Return the (X, Y) coordinate for the center point of the cell that contains the specified text.  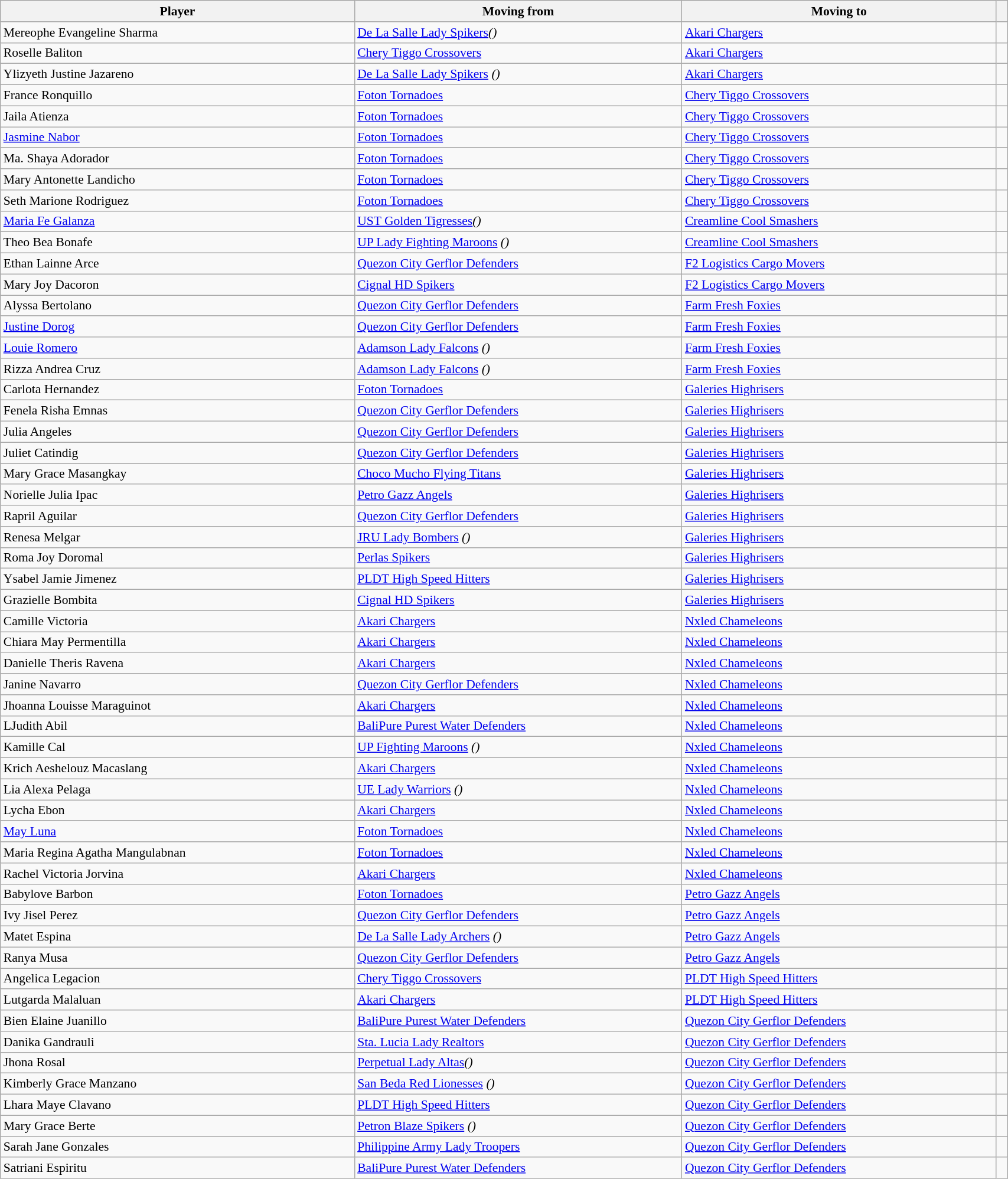
Jhona Rosal (177, 1063)
Maria Regina Agatha Mangulabnan (177, 853)
Louie Romero (177, 348)
Ranya Musa (177, 958)
Julia Angeles (177, 432)
Perpetual Lady Altas() (518, 1063)
JRU Lady Bombers () (518, 537)
Camille Victoria (177, 621)
De La Salle Lady Spikers() (518, 32)
Theo Bea Bonafe (177, 243)
De La Salle Lady Spikers () (518, 74)
Jasmine Nabor (177, 138)
Sarah Jane Gonzales (177, 1147)
Kimberly Grace Manzano (177, 1084)
May Luna (177, 832)
UE Lady Warriors () (518, 789)
UP Fighting Maroons () (518, 747)
Lia Alexa Pelaga (177, 789)
Chiara May Permentilla (177, 642)
Roma Joy Doromal (177, 558)
Kamille Cal (177, 747)
Alyssa Bertolano (177, 306)
San Beda Red Lionesses () (518, 1084)
Mary Grace Berte (177, 1126)
Bien Elaine Juanillo (177, 1021)
Justine Dorog (177, 327)
Danika Gandrauli (177, 1042)
France Ronquillo (177, 96)
Maria Fe Galanza (177, 221)
Mary Grace Masangkay (177, 474)
Carlota Hernandez (177, 390)
Renesa Melgar (177, 537)
Petron Blaze Spikers () (518, 1126)
Jaila Atienza (177, 116)
Seth Marione Rodriguez (177, 201)
Lhara Maye Clavano (177, 1105)
UST Golden Tigresses() (518, 221)
Mary Antonette Landicho (177, 179)
Roselle Baliton (177, 53)
Grazielle Bombita (177, 600)
Satriani Espiritu (177, 1168)
De La Salle Lady Archers () (518, 937)
Krich Aeshelouz Macaslang (177, 769)
LJudith Abil (177, 726)
Perlas Spikers (518, 558)
Ma. Shaya Adorador (177, 159)
Choco Mucho Flying Titans (518, 474)
Ysabel Jamie Jimenez (177, 579)
Janine Navarro (177, 684)
Angelica Legacion (177, 979)
Sta. Lucia Lady Realtors (518, 1042)
Ethan Lainne Arce (177, 264)
Rapril Aguilar (177, 516)
Moving to (839, 11)
Fenela Risha Emnas (177, 411)
Norielle Julia Ipac (177, 495)
Rachel Victoria Jorvina (177, 874)
Danielle Theris Ravena (177, 664)
Ivy Jisel Perez (177, 916)
Jhoanna Louisse Maraguinot (177, 706)
Philippine Army Lady Troopers (518, 1147)
Player (177, 11)
Mary Joy Dacoron (177, 285)
Mereophe Evangeline Sharma (177, 32)
Juliet Catindig (177, 453)
Moving from (518, 11)
Matet Espina (177, 937)
Rizza Andrea Cruz (177, 369)
Ylizyeth Justine Jazareno (177, 74)
Lutgarda Malaluan (177, 1000)
Babylove Barbon (177, 894)
Lycha Ebon (177, 811)
UP Lady Fighting Maroons () (518, 243)
